Provide the [X, Y] coordinate of the cell's center where the given text is located.  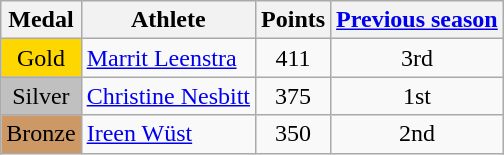
350 [294, 134]
Silver [41, 96]
2nd [418, 134]
Gold [41, 58]
1st [418, 96]
375 [294, 96]
Previous season [418, 20]
Christine Nesbitt [168, 96]
3rd [418, 58]
411 [294, 58]
Athlete [168, 20]
Medal [41, 20]
Bronze [41, 134]
Points [294, 20]
Ireen Wüst [168, 134]
Marrit Leenstra [168, 58]
